Detect which cell encompasses the target text, then output its (x, y) center coordinate. 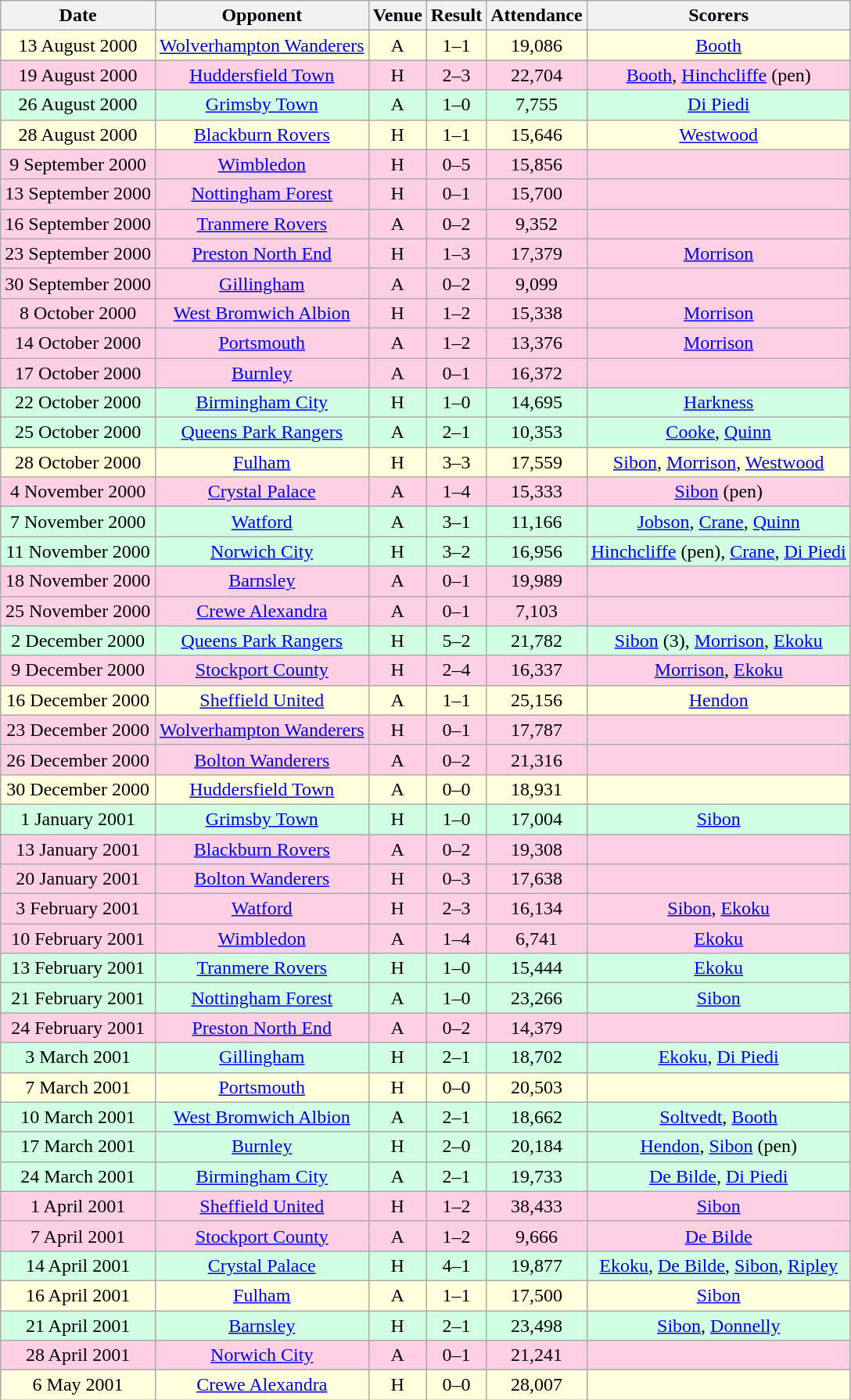
Soltvedt, Booth (718, 1117)
6,741 (537, 939)
18 November 2000 (78, 581)
1 April 2001 (78, 1206)
Hendon, Sibon (pen) (718, 1147)
13 February 2001 (78, 968)
15,444 (537, 968)
9,099 (537, 283)
19,989 (537, 581)
15,856 (537, 164)
Sibon (3), Morrison, Ekoku (718, 641)
Hinchcliffe (pen), Crane, Di Piedi (718, 551)
22 October 2000 (78, 403)
Di Piedi (718, 105)
Ekoku, Di Piedi (718, 1057)
26 December 2000 (78, 759)
17 March 2001 (78, 1147)
15,338 (537, 313)
Ekoku, De Bilde, Sibon, Ripley (718, 1265)
16 September 2000 (78, 224)
3 February 2001 (78, 909)
21 February 2001 (78, 998)
Sibon, Donnelly (718, 1326)
2 December 2000 (78, 641)
4 November 2000 (78, 492)
13 January 2001 (78, 849)
17,559 (537, 462)
7,103 (537, 611)
0–3 (456, 879)
17 October 2000 (78, 373)
De Bilde (718, 1236)
Booth, Hinchcliffe (pen) (718, 75)
7 April 2001 (78, 1236)
16,134 (537, 909)
De Bilde, Di Piedi (718, 1176)
Booth (718, 45)
10 March 2001 (78, 1117)
3 March 2001 (78, 1057)
38,433 (537, 1206)
23,498 (537, 1326)
4–1 (456, 1265)
17,379 (537, 253)
24 February 2001 (78, 1028)
18,931 (537, 789)
9,666 (537, 1236)
16,372 (537, 373)
25 November 2000 (78, 611)
1–3 (456, 253)
14 April 2001 (78, 1265)
17,787 (537, 730)
Sibon (pen) (718, 492)
17,500 (537, 1295)
7 November 2000 (78, 522)
20,503 (537, 1087)
Hendon (718, 700)
3–2 (456, 551)
21,782 (537, 641)
6 May 2001 (78, 1385)
8 October 2000 (78, 313)
1 January 2001 (78, 819)
20 January 2001 (78, 879)
25 October 2000 (78, 433)
Venue (397, 16)
20,184 (537, 1147)
9,352 (537, 224)
30 September 2000 (78, 283)
21,316 (537, 759)
13 September 2000 (78, 194)
9 September 2000 (78, 164)
5–2 (456, 641)
10,353 (537, 433)
30 December 2000 (78, 789)
3–3 (456, 462)
2–0 (456, 1147)
17,638 (537, 879)
23 September 2000 (78, 253)
23,266 (537, 998)
18,702 (537, 1057)
14,379 (537, 1028)
Attendance (537, 16)
18,662 (537, 1117)
23 December 2000 (78, 730)
19,308 (537, 849)
16,337 (537, 670)
15,646 (537, 135)
Jobson, Crane, Quinn (718, 522)
7,755 (537, 105)
10 February 2001 (78, 939)
13 August 2000 (78, 45)
Sibon, Morrison, Westwood (718, 462)
9 December 2000 (78, 670)
28,007 (537, 1385)
Date (78, 16)
17,004 (537, 819)
Scorers (718, 16)
0–5 (456, 164)
Sibon, Ekoku (718, 909)
28 October 2000 (78, 462)
14,695 (537, 403)
Harkness (718, 403)
19,733 (537, 1176)
21,241 (537, 1355)
2–4 (456, 670)
19 August 2000 (78, 75)
13,376 (537, 343)
Opponent (261, 16)
14 October 2000 (78, 343)
28 August 2000 (78, 135)
19,086 (537, 45)
11 November 2000 (78, 551)
28 April 2001 (78, 1355)
15,333 (537, 492)
Westwood (718, 135)
Result (456, 16)
15,700 (537, 194)
26 August 2000 (78, 105)
Morrison, Ekoku (718, 670)
22,704 (537, 75)
16,956 (537, 551)
Cooke, Quinn (718, 433)
16 December 2000 (78, 700)
16 April 2001 (78, 1295)
25,156 (537, 700)
21 April 2001 (78, 1326)
24 March 2001 (78, 1176)
11,166 (537, 522)
7 March 2001 (78, 1087)
19,877 (537, 1265)
3–1 (456, 522)
